From the cell containing the given text, extract its center point as (X, Y) coordinate. 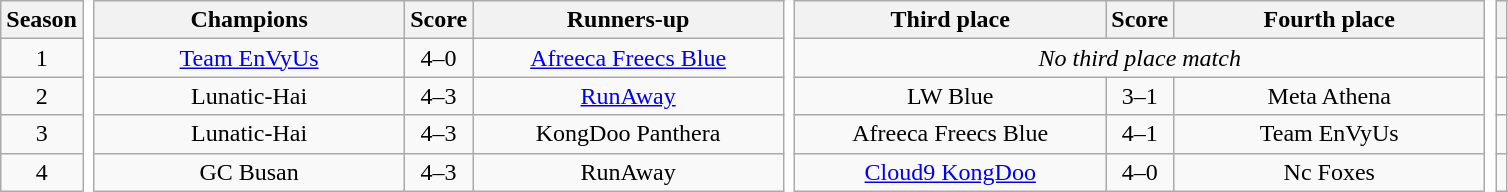
GC Busan (250, 172)
Fourth place (1330, 20)
Runners-up (628, 20)
3 (42, 134)
1 (42, 58)
4 (42, 172)
Nc Foxes (1330, 172)
KongDoo Panthera (628, 134)
4–1 (1140, 134)
2 (42, 96)
Meta Athena (1330, 96)
3–1 (1140, 96)
No third place match (1140, 58)
Champions (250, 20)
Third place (950, 20)
Cloud9 KongDoo (950, 172)
LW Blue (950, 96)
Season (42, 20)
